Locate the cell with the specified text and output its [x, y] center coordinate. 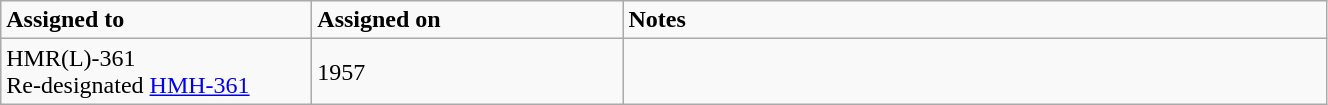
HMR(L)-361Re-designated HMH-361 [156, 72]
Assigned to [156, 20]
Assigned on [468, 20]
Notes [975, 20]
1957 [468, 72]
